Determine the [x, y] coordinate at the center of the cell enclosing the given text.  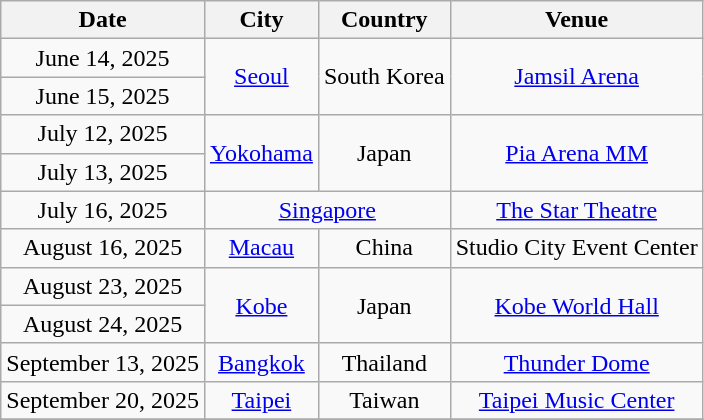
Studio City Event Center [576, 248]
China [384, 248]
August 16, 2025 [103, 248]
August 24, 2025 [103, 324]
Kobe World Hall [576, 305]
Thunder Dome [576, 362]
City [261, 20]
Singapore [327, 210]
August 23, 2025 [103, 286]
September 20, 2025 [103, 400]
Kobe [261, 305]
September 13, 2025 [103, 362]
Bangkok [261, 362]
Taipei Music Center [576, 400]
Jamsil Arena [576, 77]
July 12, 2025 [103, 134]
Date [103, 20]
Taiwan [384, 400]
Country [384, 20]
June 14, 2025 [103, 58]
Yokohama [261, 153]
Venue [576, 20]
Macau [261, 248]
Thailand [384, 362]
July 16, 2025 [103, 210]
Pia Arena MM [576, 153]
Seoul [261, 77]
July 13, 2025 [103, 172]
June 15, 2025 [103, 96]
South Korea [384, 77]
Taipei [261, 400]
The Star Theatre [576, 210]
